Detect which cell encompasses the target text, then output its [x, y] center coordinate. 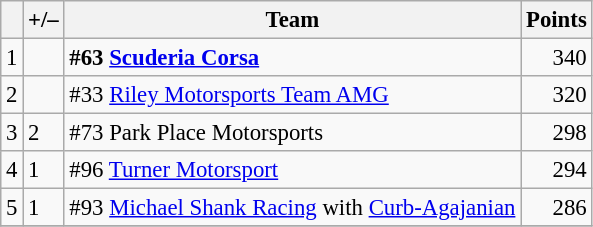
#33 Riley Motorsports Team AMG [292, 95]
294 [556, 170]
#93 Michael Shank Racing with Curb-Agajanian [292, 208]
Team [292, 20]
320 [556, 95]
286 [556, 208]
#63 Scuderia Corsa [292, 58]
4 [12, 170]
340 [556, 58]
#96 Turner Motorsport [292, 170]
#73 Park Place Motorsports [292, 133]
5 [12, 208]
298 [556, 133]
Points [556, 20]
3 [12, 133]
+/– [44, 20]
